Return (X, Y) of the center of cell containing provided text 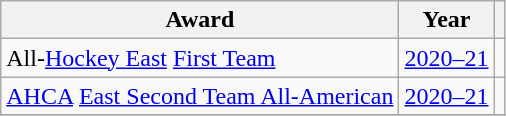
All-Hockey East First Team (200, 58)
AHCA East Second Team All-American (200, 96)
Award (200, 20)
Year (446, 20)
